From the cell containing the given text, extract its center point as (x, y) coordinate. 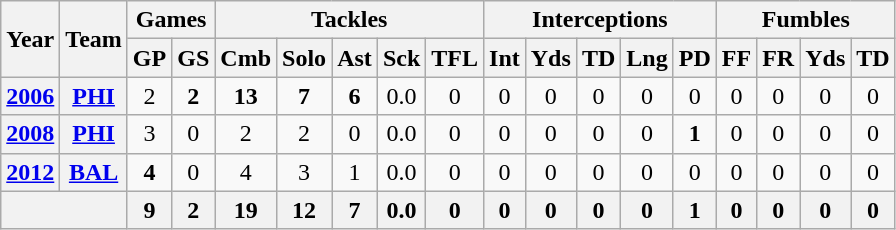
BAL (94, 172)
FR (778, 58)
2012 (30, 172)
2008 (30, 134)
Fumbles (806, 20)
Sck (401, 58)
9 (149, 210)
Year (30, 39)
GP (149, 58)
Team (94, 39)
Lng (647, 58)
12 (304, 210)
Tackles (350, 20)
Ast (355, 58)
19 (246, 210)
6 (355, 96)
Solo (304, 58)
TFL (455, 58)
FF (736, 58)
Interceptions (600, 20)
2006 (30, 96)
Cmb (246, 58)
PD (694, 58)
Games (170, 20)
13 (246, 96)
Int (505, 58)
GS (194, 58)
